Search for the cell housing the specified text and yield its [x, y] center coordinate. 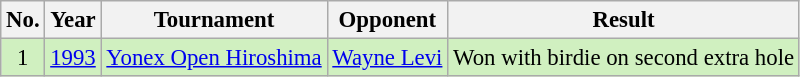
1 [23, 58]
Tournament [214, 20]
Wayne Levi [388, 58]
Year [73, 20]
1993 [73, 58]
Won with birdie on second extra hole [624, 58]
Yonex Open Hiroshima [214, 58]
Opponent [388, 20]
Result [624, 20]
No. [23, 20]
